Pinpoint the cell where the given text exists, returning its [x, y] midpoint coordinate. 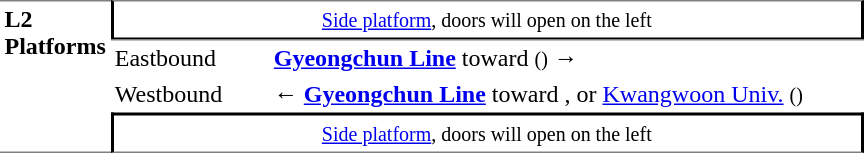
Westbound [190, 94]
Eastbound [190, 58]
L2Platforms [55, 76]
Gyeongchun Line toward () → [566, 58]
← Gyeongchun Line toward , or Kwangwoon Univ. () [566, 94]
